Locate the cell with the specified text and output its [X, Y] center coordinate. 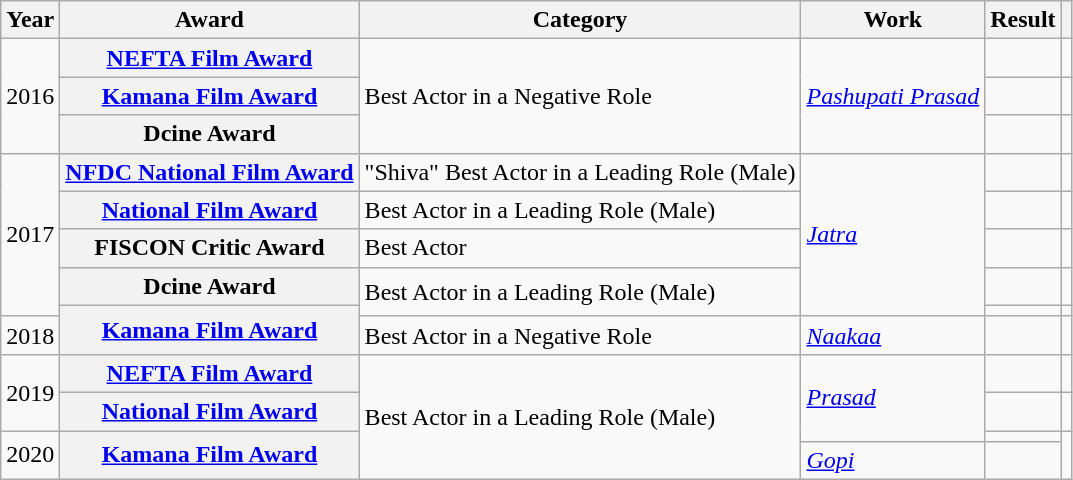
Prasad [893, 398]
2019 [30, 392]
2017 [30, 234]
Best Actor [580, 248]
"Shiva" Best Actor in a Leading Role (Male) [580, 172]
Naakaa [893, 335]
FISCON Critic Award [210, 248]
Category [580, 20]
Jatra [893, 234]
2016 [30, 96]
2020 [30, 454]
Pashupati Prasad [893, 96]
2018 [30, 335]
Year [30, 20]
NFDC National Film Award [210, 172]
Award [210, 20]
Result [1023, 20]
Gopi [893, 461]
Work [893, 20]
